Identify which cell holds the provided text, then report its [x, y] central coordinate. 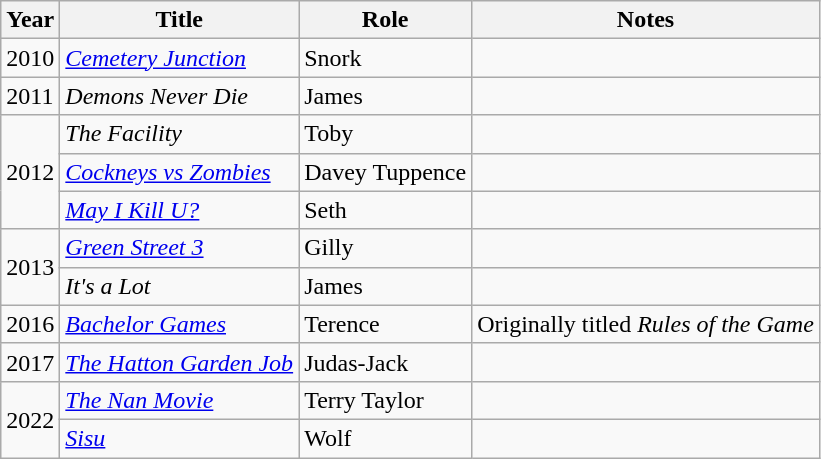
The Nan Movie [180, 400]
2011 [30, 96]
Cemetery Junction [180, 58]
Green Street 3 [180, 248]
Wolf [386, 438]
Gilly [386, 248]
2022 [30, 419]
Demons Never Die [180, 96]
Terence [386, 324]
May I Kill U? [180, 210]
Toby [386, 134]
It's a Lot [180, 286]
Role [386, 20]
Title [180, 20]
Seth [386, 210]
The Facility [180, 134]
Bachelor Games [180, 324]
2016 [30, 324]
Snork [386, 58]
Originally titled Rules of the Game [646, 324]
Davey Tuppence [386, 172]
Cockneys vs Zombies [180, 172]
Sisu [180, 438]
Terry Taylor [386, 400]
The Hatton Garden Job [180, 362]
2012 [30, 172]
2013 [30, 267]
Judas-Jack [386, 362]
2017 [30, 362]
Year [30, 20]
2010 [30, 58]
Notes [646, 20]
